Identify which cell holds the provided text, then report its [X, Y] central coordinate. 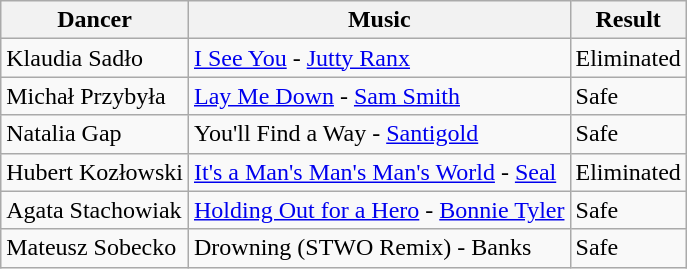
You'll Find a Way - Santigold [379, 134]
Result [628, 20]
Natalia Gap [95, 134]
Lay Me Down - Sam Smith [379, 96]
Music [379, 20]
Mateusz Sobecko [95, 248]
Drowning (STWO Remix) - Banks [379, 248]
Klaudia Sadło [95, 58]
Agata Stachowiak [95, 210]
Holding Out for a Hero - Bonnie Tyler [379, 210]
Dancer [95, 20]
It's a Man's Man's Man's World - Seal [379, 172]
I See You - Jutty Ranx [379, 58]
Michał Przybyła [95, 96]
Hubert Kozłowski [95, 172]
